From the cell containing the given text, extract its center point as [X, Y] coordinate. 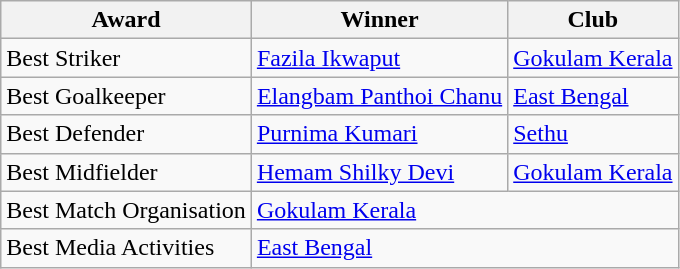
Fazila Ikwaput [379, 58]
Award [126, 20]
Hemam Shilky Devi [379, 172]
Purnima Kumari [379, 134]
Elangbam Panthoi Chanu [379, 96]
Best Striker [126, 58]
Best Defender [126, 134]
Best Midfielder [126, 172]
Winner [379, 20]
Best Goalkeeper [126, 96]
Best Match Organisation [126, 210]
Club [593, 20]
Sethu [593, 134]
Best Media Activities [126, 248]
